Search for the cell housing the specified text and yield its (x, y) center coordinate. 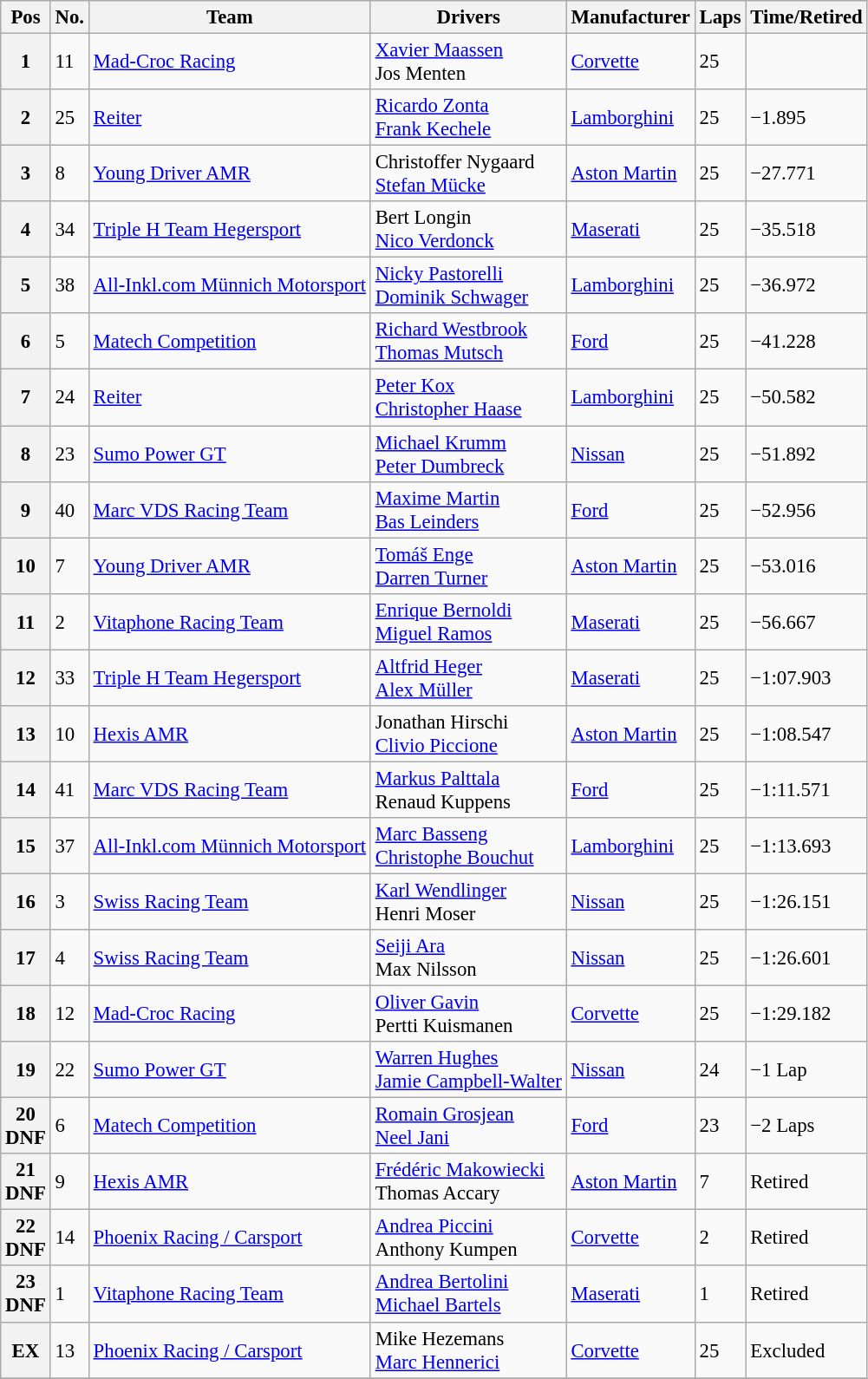
−52.956 (806, 510)
Jonathan Hirschi Clivio Piccione (468, 734)
22DNF (26, 1238)
16 (26, 902)
22 (69, 1070)
No. (69, 17)
38 (69, 286)
17 (26, 957)
−1 Lap (806, 1070)
−1:08.547 (806, 734)
EX (26, 1350)
Tomáš Enge Darren Turner (468, 565)
37 (69, 846)
Maxime Martin Bas Leinders (468, 510)
Xavier Maassen Jos Menten (468, 62)
Seiji Ara Max Nilsson (468, 957)
Mike Hezemans Marc Hennerici (468, 1350)
Christoffer Nygaard Stefan Mücke (468, 173)
19 (26, 1070)
Andrea Piccini Anthony Kumpen (468, 1238)
−1:07.903 (806, 678)
Frédéric Makowiecki Thomas Accary (468, 1181)
21DNF (26, 1181)
15 (26, 846)
Ricardo Zonta Frank Kechele (468, 118)
Pos (26, 17)
18 (26, 1015)
−1:26.151 (806, 902)
Markus Palttala Renaud Kuppens (468, 789)
−2 Laps (806, 1126)
−51.892 (806, 454)
Altfrid Heger Alex Müller (468, 678)
−1:11.571 (806, 789)
23DNF (26, 1294)
−56.667 (806, 621)
Time/Retired (806, 17)
Marc Basseng Christophe Bouchut (468, 846)
Andrea Bertolini Michael Bartels (468, 1294)
Warren Hughes Jamie Campbell-Walter (468, 1070)
Oliver Gavin Pertti Kuismanen (468, 1015)
−1.895 (806, 118)
Drivers (468, 17)
Team (229, 17)
Excluded (806, 1350)
−1:29.182 (806, 1015)
−27.771 (806, 173)
−1:26.601 (806, 957)
Richard Westbrook Thomas Mutsch (468, 342)
Nicky Pastorelli Dominik Schwager (468, 286)
Michael Krumm Peter Dumbreck (468, 454)
−1:13.693 (806, 846)
Bert Longin Nico Verdonck (468, 229)
Romain Grosjean Neel Jani (468, 1126)
−53.016 (806, 565)
−36.972 (806, 286)
Peter Kox Christopher Haase (468, 397)
Karl Wendlinger Henri Moser (468, 902)
−41.228 (806, 342)
Enrique Bernoldi Miguel Ramos (468, 621)
Manufacturer (630, 17)
41 (69, 789)
33 (69, 678)
Laps (720, 17)
20DNF (26, 1126)
40 (69, 510)
34 (69, 229)
−35.518 (806, 229)
−50.582 (806, 397)
